Return (x, y) of the center of cell containing provided text 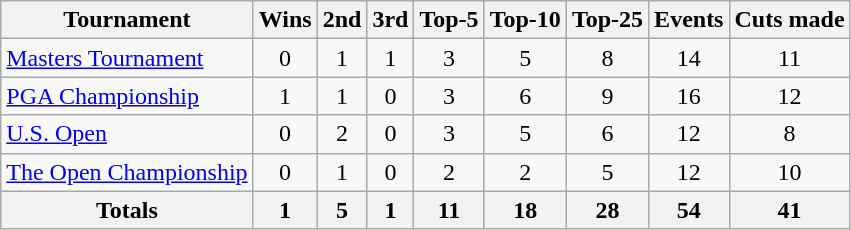
28 (607, 210)
The Open Championship (127, 172)
41 (790, 210)
16 (689, 96)
14 (689, 58)
Cuts made (790, 20)
3rd (390, 20)
18 (525, 210)
10 (790, 172)
Totals (127, 210)
Masters Tournament (127, 58)
U.S. Open (127, 134)
Top-10 (525, 20)
9 (607, 96)
Top-5 (449, 20)
Events (689, 20)
54 (689, 210)
Tournament (127, 20)
Top-25 (607, 20)
PGA Championship (127, 96)
2nd (342, 20)
Wins (285, 20)
